Capture the cell that displays the provided text and extract its [x, y] central coordinate. 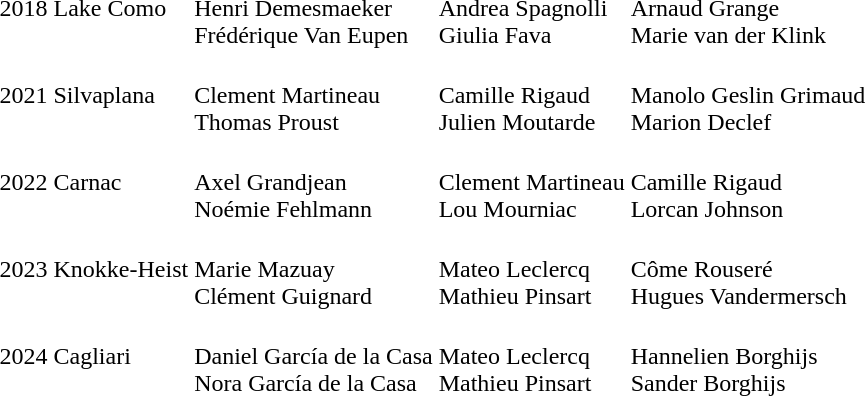
Clement MartineauLou Mourniac [532, 182]
Clement MartineauThomas Proust [314, 95]
Axel GrandjeanNoémie Fehlmann [314, 182]
Camille RigaudJulien Moutarde [532, 95]
Marie MazuayClément Guignard [314, 269]
Mateo LeclercqMathieu Pinsart [532, 269]
